Identify which cell holds the provided text, then report its [x, y] central coordinate. 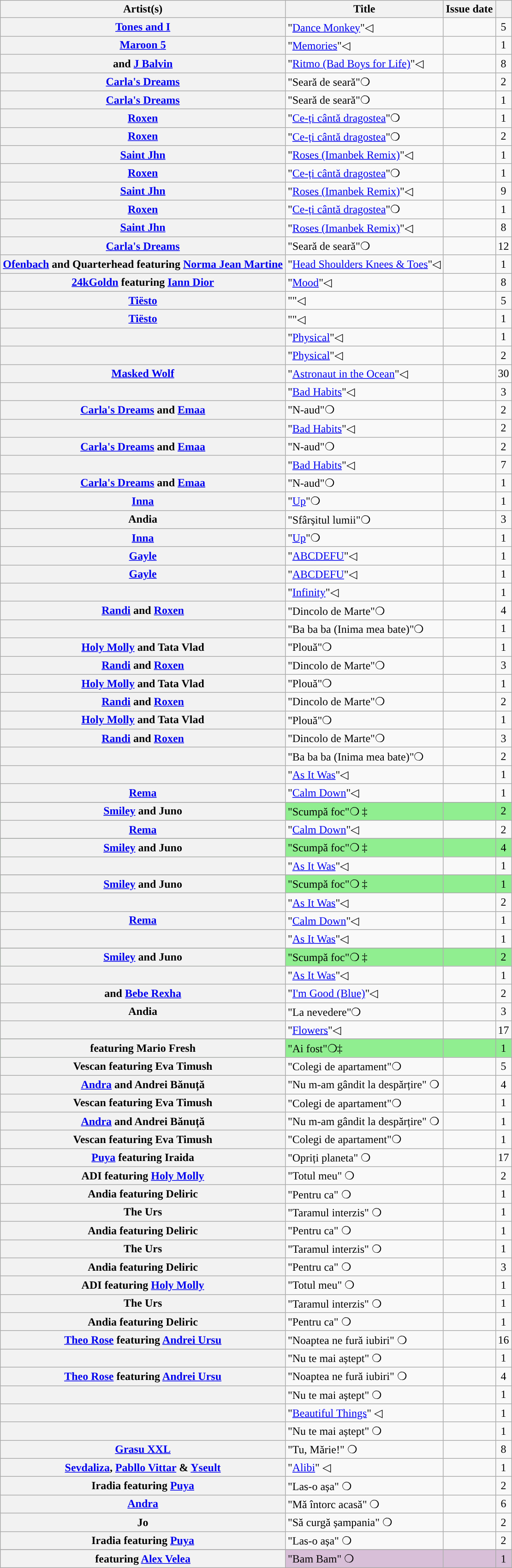
Masked Wolf [143, 373]
Title [364, 9]
"Infinity"◁ [364, 592]
30 [504, 373]
"I'm Good (Blue)"◁ [364, 994]
and J Balvin [143, 64]
Tones and I [143, 27]
"Alibi" ◁ [364, 1468]
Grasu XXL [143, 1450]
24kGoldn featuring Iann Dior [143, 283]
Maroon 5 [143, 45]
Puya featuring Iraida [143, 1158]
6 [504, 1504]
16 [504, 1340]
"Flowers"◁ [364, 1030]
"Tu, Mărie!" ❍ [364, 1450]
9 [504, 191]
Issue date [470, 9]
Jo [143, 1522]
Andra [143, 1504]
"Să curgă șampania" ❍ [364, 1522]
"Sfârșitul lumii"❍ [364, 519]
"Mă întorc acasă" ❍ [364, 1504]
Sevdaliza, Pabllo Vittar & Yseult [143, 1468]
"Head Shoulders Knees & Toes"◁ [364, 264]
featuring Alex Velea [143, 1559]
"Astronaut in the Ocean"◁ [364, 373]
12 [504, 246]
"Bam Bam" ❍ [364, 1559]
"Dance Monkey"◁ [364, 27]
7 [504, 465]
Ofenbach and Quarterhead featuring Norma Jean Martine [143, 264]
"Beautiful Things" ◁ [364, 1413]
"Memories"◁ [364, 45]
"Ritmo (Bad Boys for Life)"◁ [364, 64]
"La nevedere"❍ [364, 1012]
featuring Mario Fresh [143, 1048]
"Opriți planeta" ❍ [364, 1158]
Artist(s) [143, 9]
"Mood"◁ [364, 283]
"Ai fost"❍‡ [364, 1048]
and Bebe Rexha [143, 994]
